Return the [X, Y] coordinate for the center point of the cell that contains the specified text.  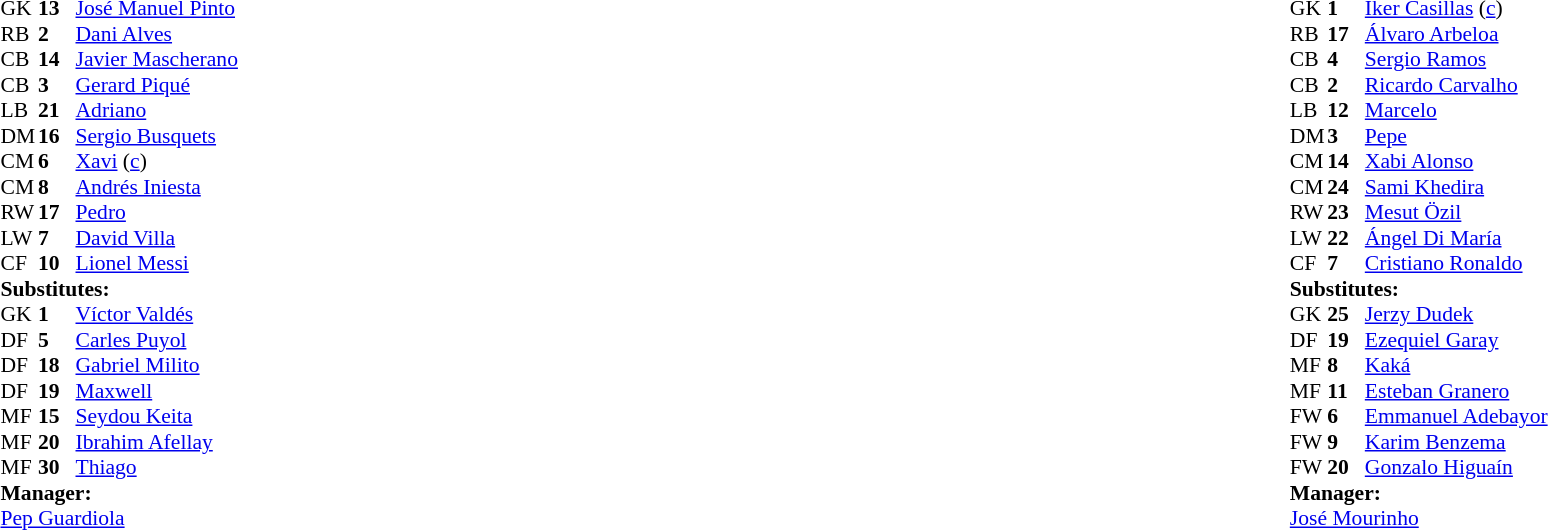
1 [57, 315]
Sergio Ramos [1456, 59]
Ibrahim Afellay [157, 442]
Lionel Messi [157, 263]
Gabriel Milito [157, 365]
Sami Khedira [1456, 187]
Emmanuel Adebayor [1456, 417]
Sergio Busquets [157, 136]
Gerard Piqué [157, 85]
Dani Alves [157, 34]
Mesut Özil [1456, 213]
Ezequiel Garay [1456, 340]
18 [57, 365]
10 [57, 263]
15 [57, 417]
5 [57, 340]
Javier Mascherano [157, 59]
30 [57, 467]
Thiago [157, 467]
Jerzy Dudek [1456, 315]
Kaká [1456, 365]
Pepe [1456, 136]
Ricardo Carvalho [1456, 85]
Ángel Di María [1456, 238]
24 [1346, 187]
12 [1346, 111]
Álvaro Arbeloa [1456, 34]
Andrés Iniesta [157, 187]
Maxwell [157, 391]
Xavi (c) [157, 161]
Marcelo [1456, 111]
Cristiano Ronaldo [1456, 263]
22 [1346, 238]
4 [1346, 59]
25 [1346, 315]
11 [1346, 391]
23 [1346, 213]
Adriano [157, 111]
Gonzalo Higuaín [1456, 467]
Esteban Granero [1456, 391]
Víctor Valdés [157, 315]
Carles Puyol [157, 340]
9 [1346, 442]
Seydou Keita [157, 417]
David Villa [157, 238]
21 [57, 111]
16 [57, 136]
Karim Benzema [1456, 442]
Xabi Alonso [1456, 161]
Pedro [157, 213]
